Provide the (X, Y) coordinate of the cell's center where the given text is located.  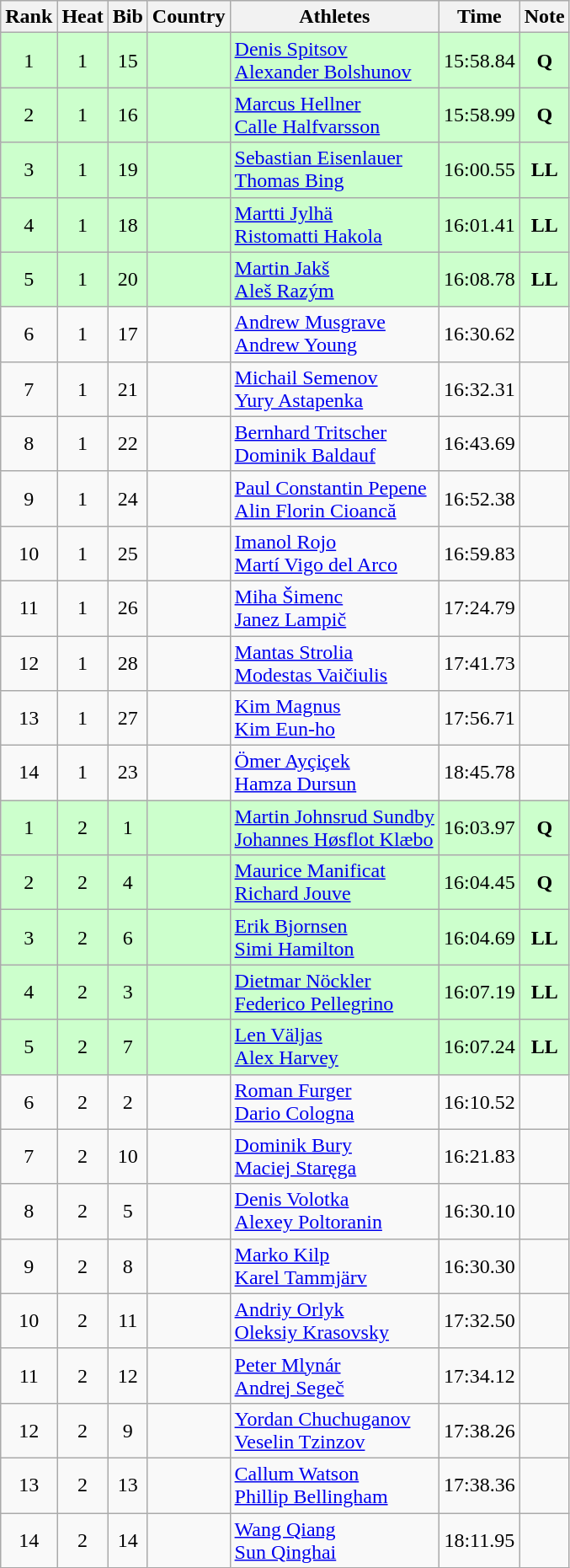
Imanol RojoMartí Vigo del Arco (334, 553)
Ömer AyçiçekHamza Dursun (334, 773)
28 (128, 662)
16:07.19 (479, 993)
16:59.83 (479, 553)
23 (128, 773)
Denis Volotka Alexey Poltoranin (334, 1212)
Erik BjornsenSimi Hamilton (334, 937)
16:32.31 (479, 389)
24 (128, 499)
Callum Watson Phillip Bellingham (334, 1485)
Dietmar NöcklerFederico Pellegrino (334, 993)
16:30.62 (479, 334)
16:08.78 (479, 280)
Andriy OrlykOleksiy Krasovsky (334, 1321)
Bernhard TritscherDominik Baldauf (334, 443)
16:04.69 (479, 937)
21 (128, 389)
Kim MagnusKim Eun-ho (334, 718)
15:58.84 (479, 61)
16:04.45 (479, 883)
Country (189, 17)
16:10.52 (479, 1102)
18:11.95 (479, 1540)
Andrew MusgraveAndrew Young (334, 334)
16:52.38 (479, 499)
Time (479, 17)
Wang QiangSun Qinghai (334, 1540)
15 (128, 61)
26 (128, 608)
17:41.73 (479, 662)
16:07.24 (479, 1046)
17:34.12 (479, 1375)
Athletes (334, 17)
Martin JakšAleš Razým (334, 280)
16 (128, 115)
Sebastian EisenlauerThomas Bing (334, 170)
Denis SpitsovAlexander Bolshunov (334, 61)
Marko KilpKarel Tammjärv (334, 1266)
Roman FurgerDario Cologna (334, 1102)
Martti JylhäRistomatti Hakola (334, 224)
Dominik BuryMaciej Staręga (334, 1156)
Michail SemenovYury Astapenka (334, 389)
16:30.10 (479, 1212)
15:58.99 (479, 115)
25 (128, 553)
17:38.36 (479, 1485)
Rank (29, 17)
16:21.83 (479, 1156)
16:30.30 (479, 1266)
20 (128, 280)
19 (128, 170)
17:24.79 (479, 608)
17:32.50 (479, 1321)
17:56.71 (479, 718)
16:00.55 (479, 170)
Bib (128, 17)
16:01.41 (479, 224)
17:38.26 (479, 1431)
17 (128, 334)
22 (128, 443)
27 (128, 718)
16:43.69 (479, 443)
18 (128, 224)
Paul Constantin PepeneAlin Florin Cioancă (334, 499)
Peter MlynárAndrej Segeč (334, 1375)
Maurice ManificatRichard Jouve (334, 883)
Yordan ChuchuganovVeselin Tzinzov (334, 1431)
Martin Johnsrud SundbyJohannes Høsflot Klæbo (334, 827)
Marcus HellnerCalle Halfvarsson (334, 115)
Mantas StroliaModestas Vaičiulis (334, 662)
18:45.78 (479, 773)
Note (544, 17)
Heat (83, 17)
Miha ŠimencJanez Lampič (334, 608)
Len VäljasAlex Harvey (334, 1046)
16:03.97 (479, 827)
